Return the [X, Y] coordinate for the center point of the cell that contains the specified text.  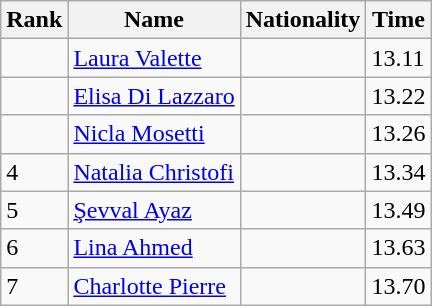
13.22 [398, 96]
Charlotte Pierre [154, 286]
13.11 [398, 58]
Rank [34, 20]
13.70 [398, 286]
13.63 [398, 248]
Nationality [303, 20]
6 [34, 248]
Lina Ahmed [154, 248]
Laura Valette [154, 58]
13.26 [398, 134]
Natalia Christofi [154, 172]
Name [154, 20]
7 [34, 286]
5 [34, 210]
4 [34, 172]
Time [398, 20]
13.49 [398, 210]
Şevval Ayaz [154, 210]
Nicla Mosetti [154, 134]
Elisa Di Lazzaro [154, 96]
13.34 [398, 172]
